Output the (X, Y) coordinate of the center of the cell containing the given text.  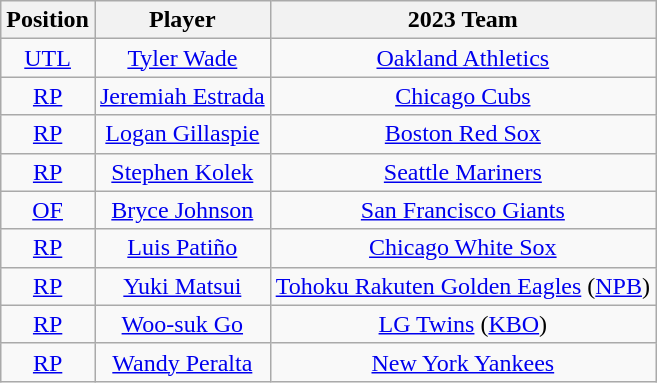
2023 Team (462, 20)
UTL (48, 58)
Logan Gillaspie (182, 134)
Chicago White Sox (462, 248)
Stephen Kolek (182, 172)
New York Yankees (462, 362)
Oakland Athletics (462, 58)
Seattle Mariners (462, 172)
San Francisco Giants (462, 210)
Player (182, 20)
Luis Patiño (182, 248)
Yuki Matsui (182, 286)
Jeremiah Estrada (182, 96)
Boston Red Sox (462, 134)
Wandy Peralta (182, 362)
OF (48, 210)
Bryce Johnson (182, 210)
Position (48, 20)
Tohoku Rakuten Golden Eagles (NPB) (462, 286)
LG Twins (KBO) (462, 324)
Chicago Cubs (462, 96)
Woo-suk Go (182, 324)
Tyler Wade (182, 58)
